Find where the given text appears and provide that cell's center as [X, Y] coordinate. 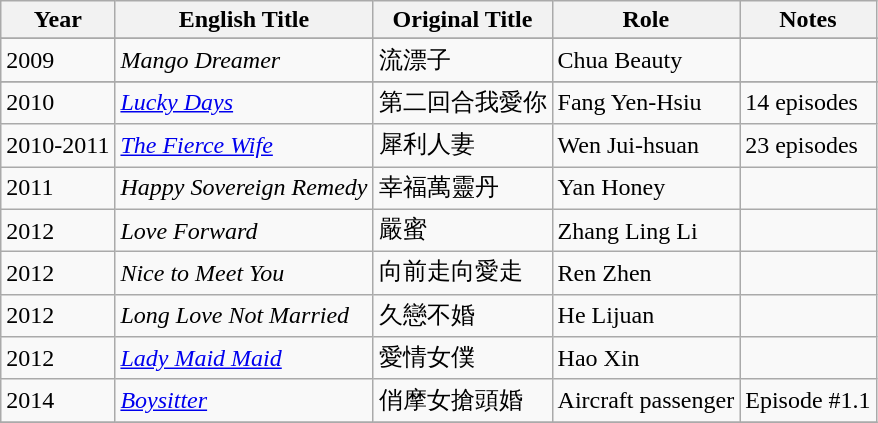
Chua Beauty [646, 60]
流漂子 [462, 60]
2014 [58, 400]
Boysitter [244, 400]
23 episodes [808, 146]
Original Title [462, 20]
Lady Maid Maid [244, 358]
2009 [58, 60]
2011 [58, 188]
犀利人妻 [462, 146]
Episode #1.1 [808, 400]
2010 [58, 102]
Happy Sovereign Remedy [244, 188]
俏摩女搶頭婚 [462, 400]
Ren Zhen [646, 274]
14 episodes [808, 102]
愛情女僕 [462, 358]
Aircraft passenger [646, 400]
Yan Honey [646, 188]
The Fierce Wife [244, 146]
幸福萬靈丹 [462, 188]
English Title [244, 20]
Wen Jui-hsuan [646, 146]
第二回合我愛你 [462, 102]
Nice to Meet You [244, 274]
Mango Dreamer [244, 60]
Role [646, 20]
2010-2011 [58, 146]
Lucky Days [244, 102]
He Lijuan [646, 316]
久戀不婚 [462, 316]
Fang Yen-Hsiu [646, 102]
Year [58, 20]
Long Love Not Married [244, 316]
嚴蜜 [462, 230]
Notes [808, 20]
Zhang Ling Li [646, 230]
向前走向愛走 [462, 274]
Love Forward [244, 230]
Hao Xin [646, 358]
